Extract the [x, y] coordinate from the center of the cell holding the provided text.  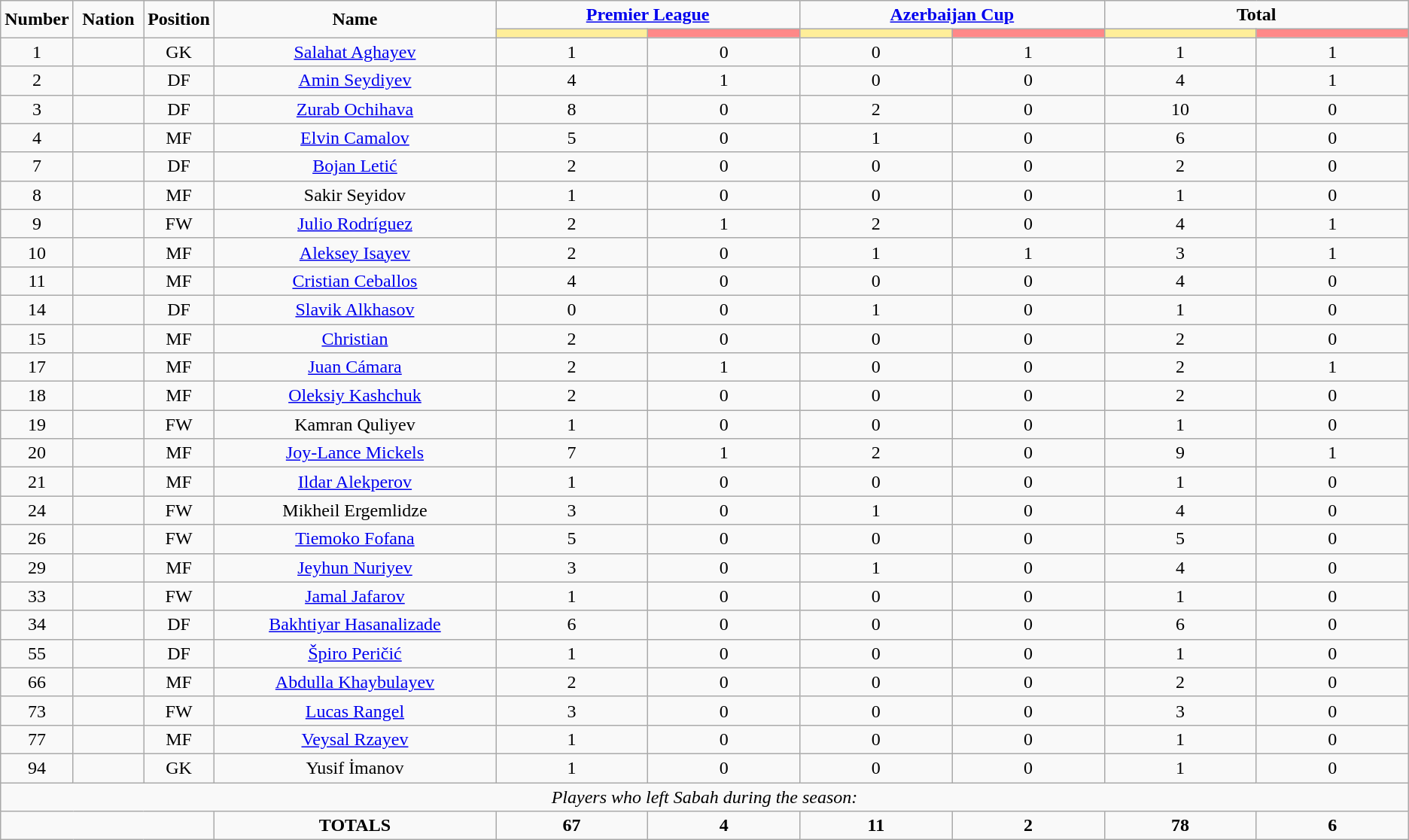
Elvin Camalov [355, 138]
17 [37, 367]
Jamal Jafarov [355, 596]
73 [37, 711]
Ildar Alekperov [355, 482]
20 [37, 453]
Total [1256, 15]
Oleksiy Kashchuk [355, 396]
Salahat Aghayev [355, 52]
Christian [355, 338]
Yusif İmanov [355, 768]
Slavik Alkhasov [355, 309]
67 [571, 826]
Sakir Seyidov [355, 195]
Bojan Letić [355, 166]
33 [37, 596]
Nation [108, 20]
Position [179, 20]
TOTALS [355, 826]
Amin Seydiyev [355, 81]
Veysal Rzayev [355, 739]
Bakhtiyar Hasanalizade [355, 625]
Abdulla Khaybulayev [355, 682]
26 [37, 539]
Mikheil Ergemlidze [355, 510]
21 [37, 482]
Julio Rodríguez [355, 224]
78 [1180, 826]
19 [37, 425]
55 [37, 653]
66 [37, 682]
77 [37, 739]
Zurab Ochihava [355, 109]
94 [37, 768]
Premier League [647, 15]
34 [37, 625]
Players who left Sabah during the season: [704, 797]
18 [37, 396]
15 [37, 338]
14 [37, 309]
29 [37, 568]
Number [37, 20]
Kamran Quliyev [355, 425]
Name [355, 20]
Juan Cámara [355, 367]
Aleksey Isayev [355, 252]
Joy-Lance Mickels [355, 453]
24 [37, 510]
Tiemoko Fofana [355, 539]
Jeyhun Nuriyev [355, 568]
Špiro Peričić [355, 653]
Lucas Rangel [355, 711]
Cristian Ceballos [355, 281]
Azerbaijan Cup [952, 15]
